Scan for the cell matching the given text and deliver its [x, y] coordinate at center. 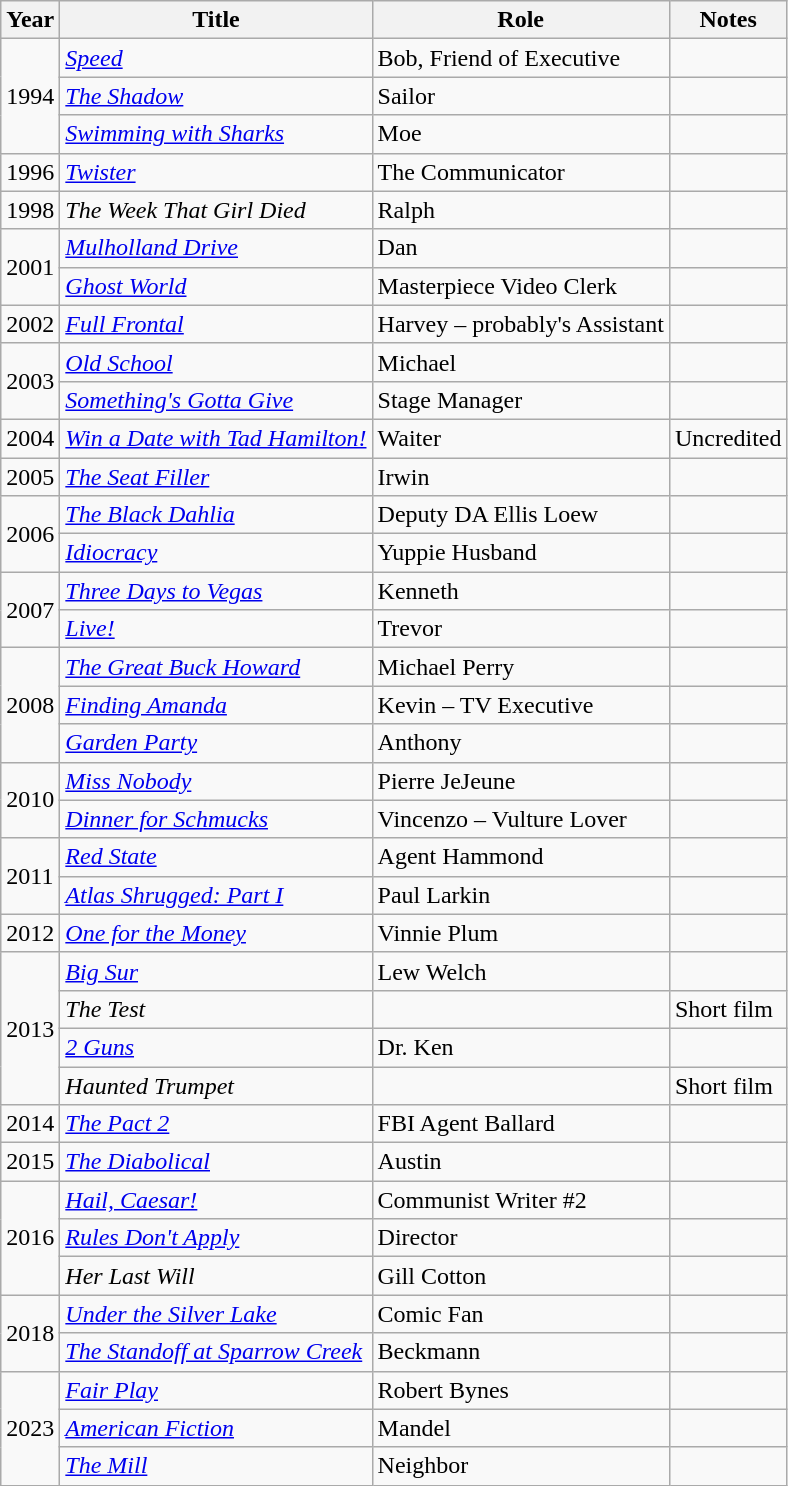
Twister [216, 172]
2 Guns [216, 1047]
Michael [520, 362]
Year [30, 20]
Neighbor [520, 1466]
Harvey – probably's Assistant [520, 324]
2008 [30, 705]
Austin [520, 1162]
2018 [30, 1333]
2015 [30, 1162]
1994 [30, 96]
1998 [30, 210]
Communist Writer #2 [520, 1200]
Mandel [520, 1428]
Uncredited [728, 438]
The Week That Girl Died [216, 210]
Ralph [520, 210]
2004 [30, 438]
Kevin – TV Executive [520, 705]
Garden Party [216, 743]
Dinner for Schmucks [216, 819]
Notes [728, 20]
2005 [30, 477]
Bob, Friend of Executive [520, 58]
Win a Date with Tad Hamilton! [216, 438]
The Standoff at Sparrow Creek [216, 1352]
Yuppie Husband [520, 553]
Miss Nobody [216, 781]
The Shadow [216, 96]
2006 [30, 534]
Her Last Will [216, 1276]
Dan [520, 248]
The Communicator [520, 172]
Full Frontal [216, 324]
Finding Amanda [216, 705]
2001 [30, 267]
Moe [520, 134]
Gill Cotton [520, 1276]
2002 [30, 324]
2023 [30, 1428]
2014 [30, 1124]
2010 [30, 800]
Red State [216, 857]
2012 [30, 933]
Irwin [520, 477]
Sailor [520, 96]
Masterpiece Video Clerk [520, 286]
2011 [30, 876]
Under the Silver Lake [216, 1314]
Big Sur [216, 971]
Lew Welch [520, 971]
One for the Money [216, 933]
2016 [30, 1238]
Paul Larkin [520, 895]
Comic Fan [520, 1314]
The Diabolical [216, 1162]
The Seat Filler [216, 477]
Michael Perry [520, 667]
Pierre JeJeune [520, 781]
Old School [216, 362]
Speed [216, 58]
Hail, Caesar! [216, 1200]
Trevor [520, 629]
The Pact 2 [216, 1124]
2013 [30, 1028]
Rules Don't Apply [216, 1238]
Vinnie Plum [520, 933]
FBI Agent Ballard [520, 1124]
Waiter [520, 438]
American Fiction [216, 1428]
Agent Hammond [520, 857]
Director [520, 1238]
Atlas Shrugged: Part I [216, 895]
Swimming with Sharks [216, 134]
Haunted Trumpet [216, 1085]
Live! [216, 629]
Mulholland Drive [216, 248]
2003 [30, 381]
Something's Gotta Give [216, 400]
Deputy DA Ellis Loew [520, 515]
Idiocracy [216, 553]
Stage Manager [520, 400]
Vincenzo – Vulture Lover [520, 819]
The Mill [216, 1466]
Ghost World [216, 286]
The Black Dahlia [216, 515]
Role [520, 20]
Beckmann [520, 1352]
Three Days to Vegas [216, 591]
1996 [30, 172]
The Great Buck Howard [216, 667]
Kenneth [520, 591]
Robert Bynes [520, 1390]
The Test [216, 1009]
Dr. Ken [520, 1047]
Fair Play [216, 1390]
Title [216, 20]
2007 [30, 610]
Anthony [520, 743]
